Output the (x, y) coordinate of the center of the cell containing the given text.  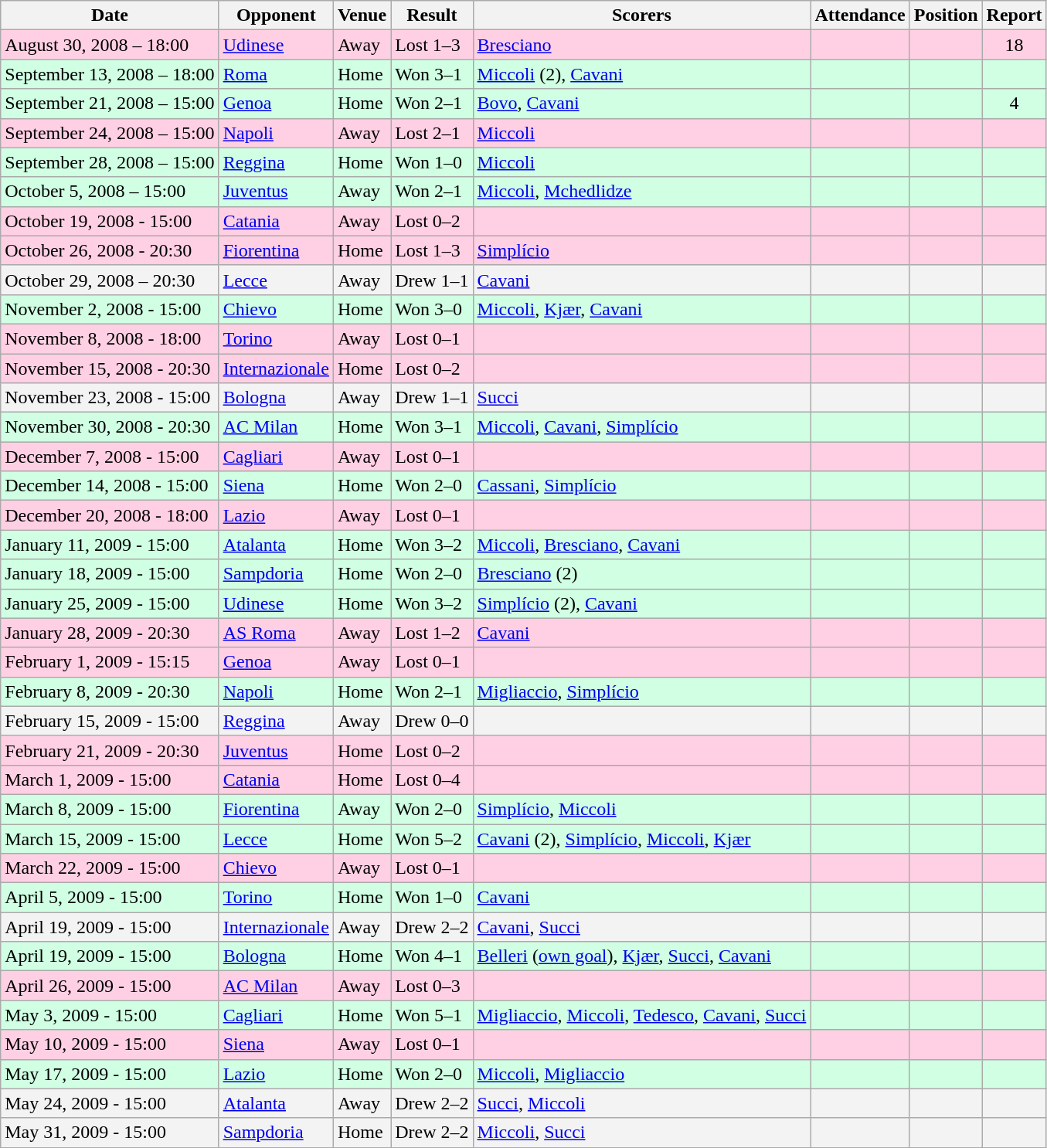
Migliaccio, Simplício (641, 691)
Report (1014, 15)
Scorers (641, 15)
December 14, 2008 - 15:00 (110, 486)
October 5, 2008 – 15:00 (110, 192)
4 (1014, 104)
March 15, 2009 - 15:00 (110, 838)
September 24, 2008 – 15:00 (110, 133)
Lost 1–2 (432, 633)
May 17, 2009 - 15:00 (110, 1074)
February 8, 2009 - 20:30 (110, 691)
November 8, 2008 - 18:00 (110, 338)
May 3, 2009 - 15:00 (110, 1015)
Won 3–0 (432, 309)
April 26, 2009 - 15:00 (110, 986)
Miccoli, Cavani, Simplício (641, 427)
Succi (641, 398)
Simplício (2), Cavani (641, 603)
Lost 2–1 (432, 133)
18 (1014, 45)
Bovo, Cavani (641, 104)
October 29, 2008 – 20:30 (110, 280)
January 11, 2009 - 15:00 (110, 545)
May 31, 2009 - 15:00 (110, 1133)
Result (432, 15)
January 18, 2009 - 15:00 (110, 574)
Cavani (2), Simplício, Miccoli, Kjær (641, 838)
Simplício, Miccoli (641, 809)
November 23, 2008 - 15:00 (110, 398)
Attendance (860, 15)
Migliaccio, Miccoli, Tedesco, Cavani, Succi (641, 1015)
Belleri (own goal), Kjær, Succi, Cavani (641, 956)
September 21, 2008 – 15:00 (110, 104)
November 30, 2008 - 20:30 (110, 427)
Position (946, 15)
October 19, 2008 - 15:00 (110, 221)
Won 5–1 (432, 1015)
September 28, 2008 – 15:00 (110, 162)
Drew 0–0 (432, 721)
March 8, 2009 - 15:00 (110, 809)
Opponent (276, 15)
Miccoli, Mchedlidze (641, 192)
December 7, 2008 - 15:00 (110, 457)
January 25, 2009 - 15:00 (110, 603)
Miccoli, Bresciano, Cavani (641, 545)
Cavani, Succi (641, 927)
Lost 0–4 (432, 779)
Simplício (641, 250)
November 15, 2008 - 20:30 (110, 369)
Venue (362, 15)
September 13, 2008 – 18:00 (110, 74)
Bresciano (641, 45)
March 1, 2009 - 15:00 (110, 779)
Date (110, 15)
Roma (276, 74)
Won 4–1 (432, 956)
November 2, 2008 - 15:00 (110, 309)
January 28, 2009 - 20:30 (110, 633)
May 24, 2009 - 15:00 (110, 1103)
December 20, 2008 - 18:00 (110, 515)
August 30, 2008 – 18:00 (110, 45)
AS Roma (276, 633)
Miccoli, Kjær, Cavani (641, 309)
May 10, 2009 - 15:00 (110, 1044)
October 26, 2008 - 20:30 (110, 250)
Miccoli, Succi (641, 1133)
Cassani, Simplício (641, 486)
February 21, 2009 - 20:30 (110, 750)
Bresciano (2) (641, 574)
February 1, 2009 - 15:15 (110, 662)
March 22, 2009 - 15:00 (110, 868)
Won 5–2 (432, 838)
Succi, Miccoli (641, 1103)
February 15, 2009 - 15:00 (110, 721)
Lost 0–3 (432, 986)
April 5, 2009 - 15:00 (110, 898)
Miccoli (2), Cavani (641, 74)
Miccoli, Migliaccio (641, 1074)
